Determine the (x, y) coordinate at the center of the cell enclosing the given text.  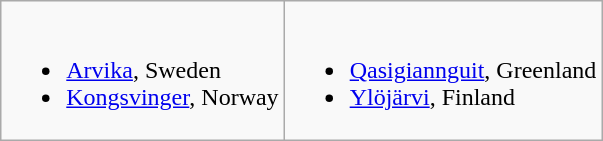
Arvika, Sweden Kongsvinger, Norway (142, 71)
Qasigiannguit, Greenland Ylöjärvi, Finland (443, 71)
